Search for the cell housing the specified text and yield its (X, Y) center coordinate. 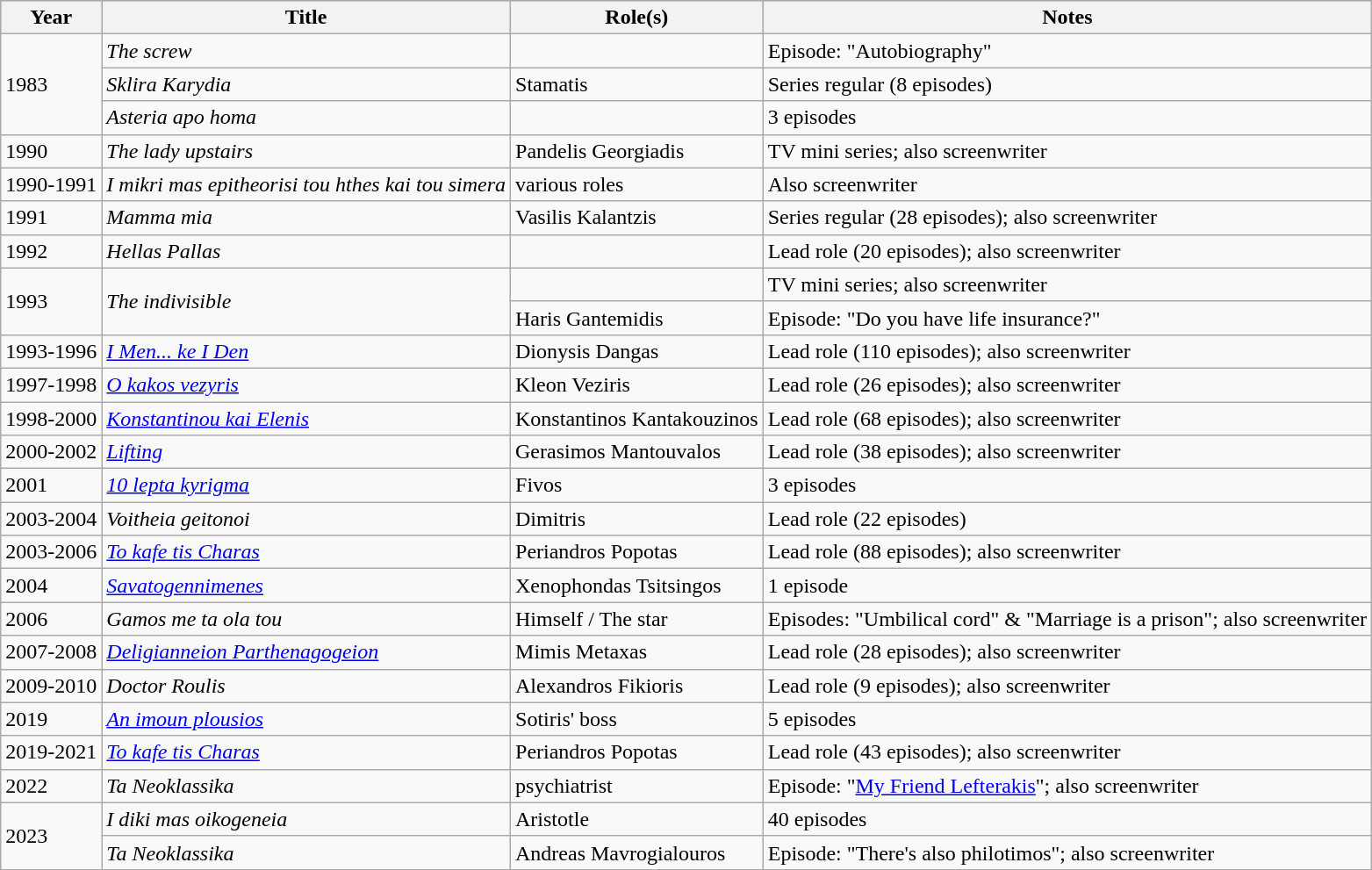
Alexandros Fikioris (637, 686)
2003-2004 (51, 519)
Also screenwriter (1067, 184)
5 episodes (1067, 719)
Episode: "There's also philotimos"; also screenwriter (1067, 852)
Lead role (28 episodes); also screenwriter (1067, 652)
Asteria apo homa (306, 118)
1983 (51, 84)
Role(s) (637, 18)
2007-2008 (51, 652)
Kleon Veziris (637, 385)
Doctor Roulis (306, 686)
Aristotle (637, 819)
Gamos me ta ola tou (306, 619)
1 episode (1067, 586)
2009-2010 (51, 686)
2004 (51, 586)
Lead role (68 episodes); also screenwriter (1067, 419)
Episode: "Autobiography" (1067, 51)
Haris Gantemidis (637, 318)
1993-1996 (51, 351)
Vasilis Kalantzis (637, 218)
The screw (306, 51)
Xenophondas Tsitsingos (637, 586)
2003-2006 (51, 552)
Lead role (43 episodes); also screenwriter (1067, 752)
Stamatis (637, 84)
The lady upstairs (306, 151)
Savatogennimenes (306, 586)
Voitheia geitonoi (306, 519)
Year (51, 18)
Series regular (28 episodes); also screenwriter (1067, 218)
Series regular (8 episodes) (1067, 84)
Deligianneion Parthenagogeion (306, 652)
Notes (1067, 18)
1990-1991 (51, 184)
2000-2002 (51, 452)
Lead role (26 episodes); also screenwriter (1067, 385)
Dimitris (637, 519)
Gerasimos Mantouvalos (637, 452)
Konstantinos Kantakouzinos (637, 419)
1992 (51, 251)
1993 (51, 301)
Mamma mia (306, 218)
2001 (51, 485)
Lifting (306, 452)
O kakos vezyris (306, 385)
Episode: "My Friend Lefterakis"; also screenwriter (1067, 786)
40 episodes (1067, 819)
Episode: "Do you have life insurance?" (1067, 318)
Pandelis Georgiadis (637, 151)
10 lepta kyrigma (306, 485)
1997-1998 (51, 385)
various roles (637, 184)
Andreas Mavrogialouros (637, 852)
Konstantinou kai Elenis (306, 419)
2022 (51, 786)
1998-2000 (51, 419)
2019-2021 (51, 752)
Title (306, 18)
I Men... ke I Den (306, 351)
Fivos (637, 485)
An imoun plousios (306, 719)
2023 (51, 836)
Lead role (9 episodes); also screenwriter (1067, 686)
Lead role (22 episodes) (1067, 519)
Mimis Metaxas (637, 652)
psychiatrist (637, 786)
Episodes: "Umbilical cord" & "Marriage is a prison"; also screenwriter (1067, 619)
1991 (51, 218)
I mikri mas epitheorisi tou hthes kai tou simera (306, 184)
1990 (51, 151)
Himself / The star (637, 619)
Hellas Pallas (306, 251)
I diki mas oikogeneia (306, 819)
Lead role (110 episodes); also screenwriter (1067, 351)
Lead role (38 episodes); also screenwriter (1067, 452)
Sklira Karydia (306, 84)
2006 (51, 619)
Sotiris' boss (637, 719)
The indivisible (306, 301)
2019 (51, 719)
Dionysis Dangas (637, 351)
Lead role (88 episodes); also screenwriter (1067, 552)
Lead role (20 episodes); also screenwriter (1067, 251)
